Extract the (X, Y) coordinate from the center of the cell holding the provided text.  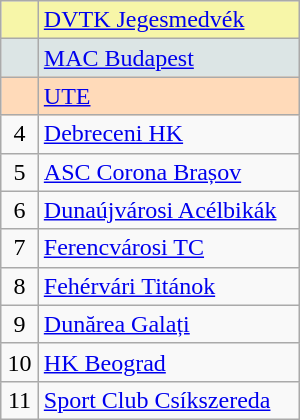
Ferencvárosi TC (168, 248)
8 (20, 286)
ASC Corona Brașov (168, 172)
MAC Budapest (168, 58)
6 (20, 210)
HK Beograd (168, 362)
11 (20, 400)
Debreceni HK (168, 134)
7 (20, 248)
DVTK Jegesmedvék (168, 20)
9 (20, 324)
Sport Club Csíkszereda (168, 400)
Dunaújvárosi Acélbikák (168, 210)
10 (20, 362)
4 (20, 134)
Dunărea Galați (168, 324)
UTE (168, 96)
Fehérvári Titánok (168, 286)
5 (20, 172)
